Provide the [X, Y] coordinate of the cell's center where the given text is located.  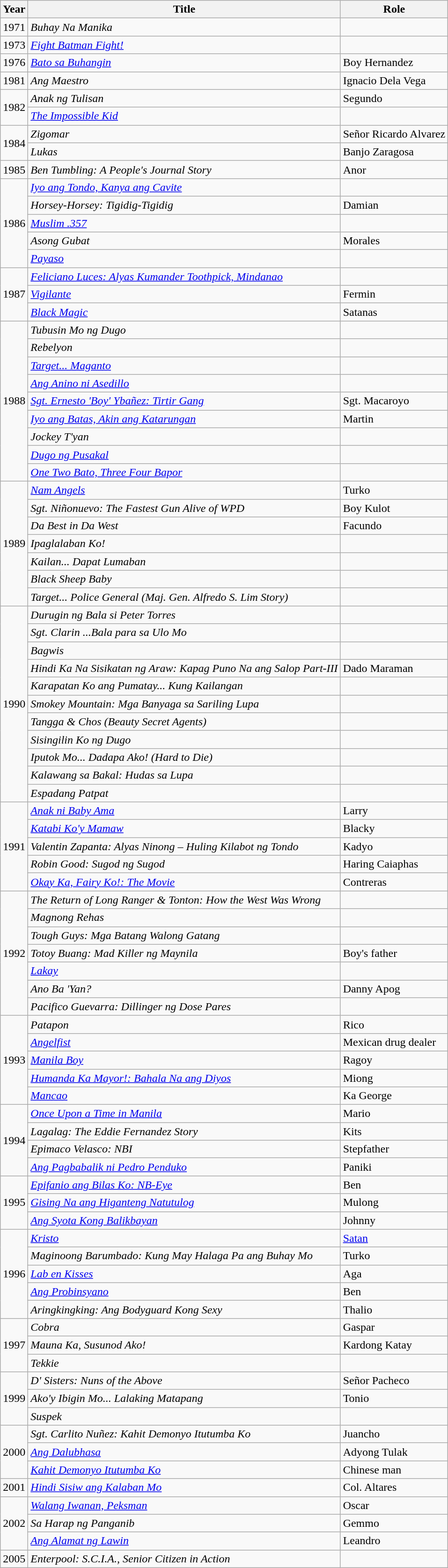
1993 [14, 1060]
Target... Maganto [184, 365]
Kalawang sa Bakal: Hudas sa Lupa [184, 775]
1996 [14, 1274]
Buhay Na Manika [184, 27]
Ignacio Dela Vega [394, 80]
Ang Anino ni Asedillo [184, 383]
Da Best in Da West [184, 526]
Epifanio ang Bilas Ko: NB-Eye [184, 1185]
Lagalag: The Eddie Fernandez Story [184, 1131]
Manila Boy [184, 1060]
Ka George [394, 1096]
Segundo [394, 98]
Lakay [184, 971]
Tubusin Mo ng Dugo [184, 330]
Angelfist [184, 1042]
Señor Ricardo Alvarez [394, 134]
Cobra [184, 1327]
Tekkie [184, 1363]
Ang Syota Kong Balikbayan [184, 1220]
Mexican drug dealer [394, 1042]
Banjo Zaragosa [394, 152]
The Return of Long Ranger & Tonton: How the West Was Wrong [184, 900]
1986 [14, 223]
Payaso [184, 259]
Okay Ka, Fairy Ko!: The Movie [184, 882]
Señor Pacheco [394, 1381]
Year [14, 9]
Satanas [394, 312]
Kristo [184, 1238]
1992 [14, 953]
Kailan... Dapat Lumaban [184, 562]
Jockey T'yan [184, 437]
Dado Maraman [394, 668]
Ano Ba 'Yan? [184, 989]
Katabi Ko'y Mamaw [184, 829]
Ako'y Ibigin Mo... Lalaking Matapang [184, 1399]
Ben Tumbling: A People's Journal Story [184, 169]
Valentin Zapanta: Alyas Ninong – Huling Kilabot ng Tondo [184, 846]
Hindi Sisiw ang Kalaban Mo [184, 1488]
Hindi Ka Na Sisikatan ng Araw: Kapag Puno Na ang Salop Part-III [184, 668]
Satan [394, 1238]
Iputok Mo... Dadapa Ako! (Hard to Die) [184, 757]
D' Sisters: Nuns of the Above [184, 1381]
Bagwis [184, 650]
Fight Batman Fight! [184, 45]
1990 [14, 704]
Anor [394, 169]
1995 [14, 1203]
Johnny [394, 1220]
Leandro [394, 1541]
Contreras [394, 882]
Zigomar [184, 134]
Black Sheep Baby [184, 579]
Mauna Ka, Susunod Ako! [184, 1345]
Tangga & Chos (Beauty Secret Agents) [184, 722]
Boy Kulot [394, 508]
Sgt. Macaroyo [394, 401]
Black Magic [184, 312]
Martin [394, 419]
Iyo ang Tondo, Kanya ang Cavite [184, 187]
Gaspar [394, 1327]
Humanda Ka Mayor!: Bahala Na ang Diyos [184, 1078]
2005 [14, 1559]
Facundo [394, 526]
Iyo ang Batas, Akin ang Katarungan [184, 419]
Sa Harap ng Panganib [184, 1523]
Anak ni Baby Ama [184, 811]
2001 [14, 1488]
Chinese man [394, 1470]
Juancho [394, 1434]
Pacifico Guevarra: Dillinger ng Dose Pares [184, 1006]
Patapon [184, 1024]
Mancao [184, 1096]
Robin Good: Sugod ng Sugod [184, 864]
Danny Apog [394, 989]
Role [394, 9]
Espadang Patpat [184, 793]
1987 [14, 294]
Sgt. Niñonuevo: The Fastest Gun Alive of WPD [184, 508]
Walang Iwanan, Peksman [184, 1505]
Dugo ng Pusakal [184, 454]
Maginoong Barumbado: Kung May Halaga Pa ang Buhay Mo [184, 1256]
Sgt. Ernesto 'Boy' Ybañez: Tirtir Gang [184, 401]
Stepfather [394, 1149]
Morales [394, 241]
1981 [14, 80]
Sisingilin Ko ng Dugo [184, 739]
1999 [14, 1399]
Kardong Katay [394, 1345]
Ragoy [394, 1060]
Oscar [394, 1505]
Damian [394, 205]
Bato sa Buhangin [184, 63]
One Two Bato, Three Four Bapor [184, 472]
Ang Dalubhasa [184, 1452]
1982 [14, 107]
Kadyo [394, 846]
Rebelyon [184, 348]
1991 [14, 846]
Gemmo [394, 1523]
Durugin ng Bala si Peter Torres [184, 615]
Haring Caiaphas [394, 864]
Gising Na ang Higanteng Natutulog [184, 1203]
Totoy Buang: Mad Killer ng Maynila [184, 953]
1976 [14, 63]
1988 [14, 401]
Once Upon a Time in Manila [184, 1114]
Anak ng Tulisan [184, 98]
Aga [394, 1274]
Col. Altares [394, 1488]
Rico [394, 1024]
Aringkingking: Ang Bodyguard Kong Sexy [184, 1309]
Karapatan Ko ang Pumatay... Kung Kailangan [184, 686]
Feliciano Luces: Alyas Kumander Toothpick, Mindanao [184, 277]
The Impossible Kid [184, 116]
Horsey-Horsey: Tigidig-Tigidig [184, 205]
Kits [394, 1131]
Paniki [394, 1167]
1997 [14, 1345]
1984 [14, 143]
2000 [14, 1452]
Smokey Mountain: Mga Banyaga sa Sariling Lupa [184, 704]
Ang Probinsyano [184, 1291]
Boy's father [394, 953]
Mulong [394, 1203]
Thalio [394, 1309]
Sgt. Carlito Nuñez: Kahit Demonyo Itutumba Ko [184, 1434]
Ang Maestro [184, 80]
Sgt. Clarin ...Bala para sa Ulo Mo [184, 633]
Epimaco Velasco: NBI [184, 1149]
Lab en Kisses [184, 1274]
1994 [14, 1140]
1971 [14, 27]
Boy Hernandez [394, 63]
Ang Alamat ng Lawin [184, 1541]
Ipaglalaban Ko! [184, 544]
Fermin [394, 294]
Suspek [184, 1416]
Blacky [394, 829]
Asong Gubat [184, 241]
Enterpool: S.C.I.A., Senior Citizen in Action [184, 1559]
Tough Guys: Mga Batang Walong Gatang [184, 935]
Adyong Tulak [394, 1452]
2002 [14, 1523]
Larry [394, 811]
Lukas [184, 152]
Nam Angels [184, 490]
Mario [394, 1114]
Vigilante [184, 294]
Target... Police General (Maj. Gen. Alfredo S. Lim Story) [184, 597]
Magnong Rehas [184, 918]
1973 [14, 45]
Title [184, 9]
1985 [14, 169]
Ang Pagbabalik ni Pedro Penduko [184, 1167]
1989 [14, 543]
Tonio [394, 1399]
Muslim .357 [184, 223]
Kahit Demonyo Itutumba Ko [184, 1470]
Miong [394, 1078]
